Extract the [x, y] coordinate from the center of the cell holding the provided text.  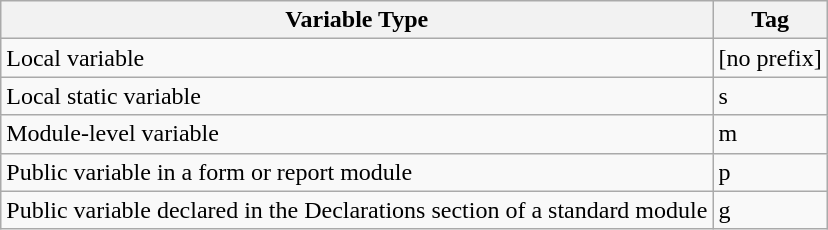
g [770, 210]
s [770, 96]
Tag [770, 20]
Module-level variable [357, 134]
p [770, 172]
Public variable declared in the Declarations section of a standard module [357, 210]
m [770, 134]
Local variable [357, 58]
Local static variable [357, 96]
Variable Type [357, 20]
[no prefix] [770, 58]
Public variable in a form or report module [357, 172]
